Return the (x, y) coordinate for the center point of the cell that contains the specified text.  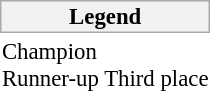
Legend (105, 16)
